Identify which cell holds the provided text, then report its (x, y) central coordinate. 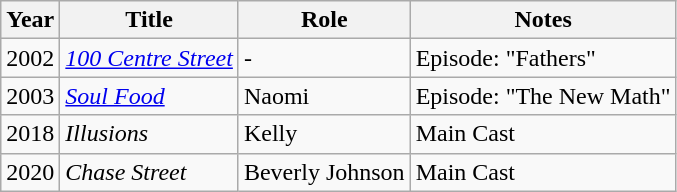
Chase Street (150, 172)
Title (150, 20)
2003 (30, 96)
2002 (30, 58)
Episode: "The New Math" (543, 96)
Role (324, 20)
2020 (30, 172)
Beverly Johnson (324, 172)
100 Centre Street (150, 58)
Episode: "Fathers" (543, 58)
Notes (543, 20)
Year (30, 20)
Naomi (324, 96)
- (324, 58)
2018 (30, 134)
Illusions (150, 134)
Soul Food (150, 96)
Kelly (324, 134)
